Search for the cell housing the specified text and yield its (X, Y) center coordinate. 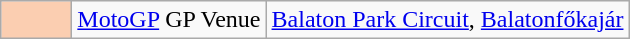
MotoGP GP Venue (169, 20)
Balaton Park Circuit, Balatonfőkajár (448, 20)
